Scan for the cell matching the given text and deliver its [X, Y] coordinate at center. 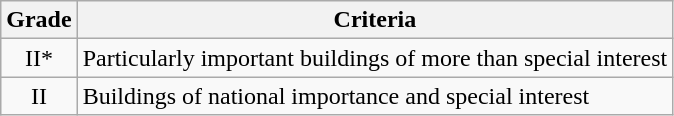
Grade [39, 20]
Particularly important buildings of more than special interest [375, 58]
Buildings of national importance and special interest [375, 96]
Criteria [375, 20]
II [39, 96]
II* [39, 58]
